For the text-containing cell, return its midpoint in [x, y] coordinate format. 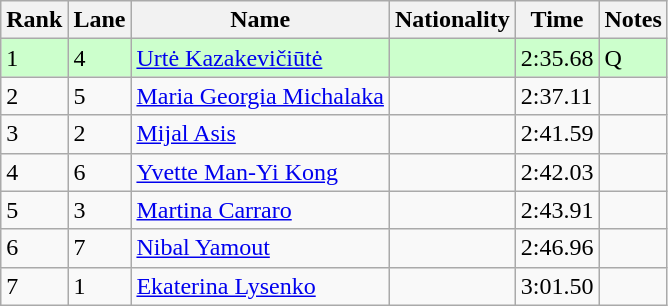
Martina Carraro [260, 210]
Q [633, 58]
Yvette Man-Yi Kong [260, 172]
Lane [100, 20]
2:46.96 [557, 248]
2:41.59 [557, 134]
Notes [633, 20]
2:35.68 [557, 58]
Mijal Asis [260, 134]
2:43.91 [557, 210]
Rank [34, 20]
Name [260, 20]
2:42.03 [557, 172]
Nibal Yamout [260, 248]
Ekaterina Lysenko [260, 286]
Maria Georgia Michalaka [260, 96]
Nationality [452, 20]
Time [557, 20]
Urtė Kazakevičiūtė [260, 58]
3:01.50 [557, 286]
2:37.11 [557, 96]
